Detect which cell encompasses the target text, then output its (x, y) center coordinate. 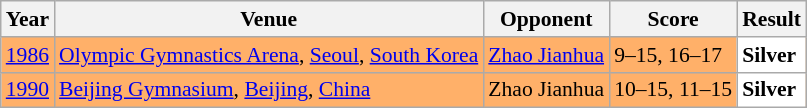
Year (28, 19)
Opponent (546, 19)
Olympic Gymnastics Arena, Seoul, South Korea (268, 55)
Venue (268, 19)
Beijing Gymnasium, Beijing, China (268, 90)
1990 (28, 90)
9–15, 16–17 (673, 55)
Score (673, 19)
1986 (28, 55)
10–15, 11–15 (673, 90)
Result (772, 19)
